Scan for the cell matching the given text and deliver its [X, Y] coordinate at center. 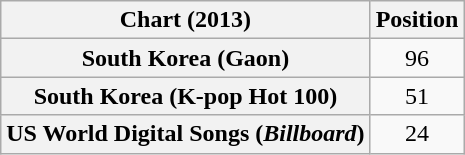
24 [417, 134]
51 [417, 96]
US World Digital Songs (Billboard) [186, 134]
96 [417, 58]
South Korea (Gaon) [186, 58]
Chart (2013) [186, 20]
South Korea (K-pop Hot 100) [186, 96]
Position [417, 20]
